Detect which cell encompasses the target text, then output its [X, Y] center coordinate. 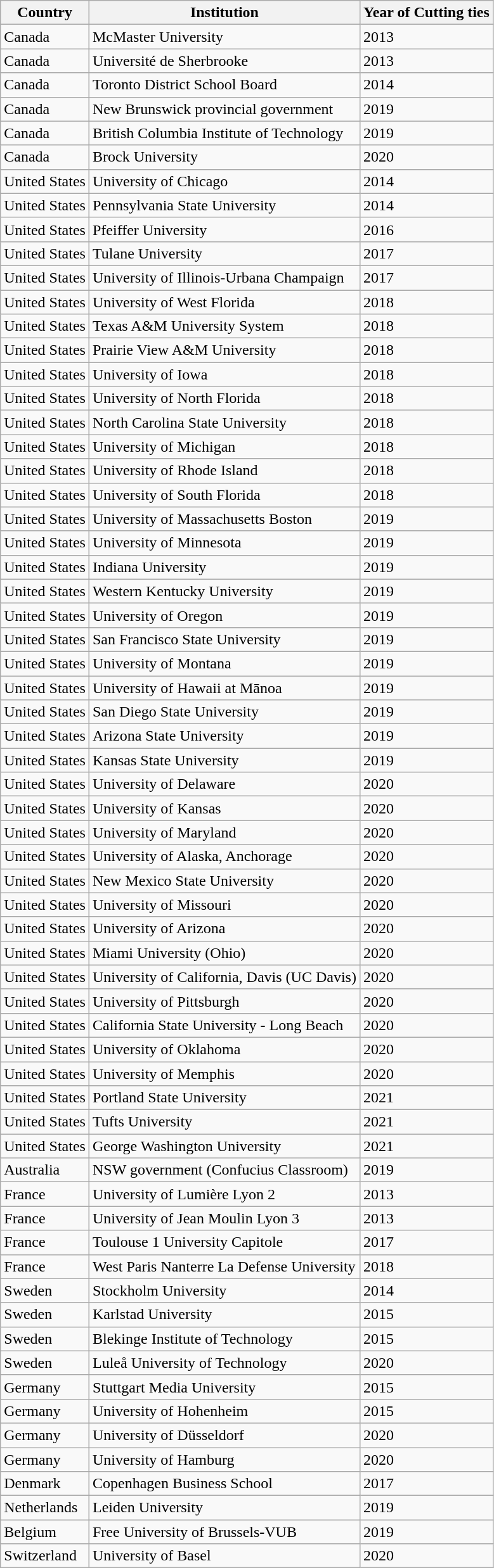
Stuttgart Media University [224, 1387]
University of Hawaii at Mānoa [224, 687]
University of Rhode Island [224, 471]
Texas A&M University System [224, 326]
California State University - Long Beach [224, 1025]
University of Memphis [224, 1074]
University of Massachusetts Boston [224, 519]
Prairie View A&M University [224, 350]
George Washington University [224, 1146]
University of Düsseldorf [224, 1435]
University of Hamburg [224, 1459]
Arizona State University [224, 736]
Free University of Brussels-VUB [224, 1532]
Toulouse 1 University Capitole [224, 1242]
Western Kentucky University [224, 591]
Tulane University [224, 253]
University of Lumière Lyon 2 [224, 1194]
Blekinge Institute of Technology [224, 1339]
North Carolina State University [224, 423]
Toronto District School Board [224, 85]
Pfeiffer University [224, 229]
University of South Florida [224, 495]
University of Missouri [224, 905]
McMaster University [224, 37]
University of Pittsburgh [224, 1001]
University of Illinois-Urbana Champaign [224, 277]
University of Oklahoma [224, 1049]
Leiden University [224, 1508]
University of West Florida [224, 302]
2016 [426, 229]
Country [45, 13]
Australia [45, 1170]
New Brunswick provincial government [224, 109]
University of Minnesota [224, 543]
Tufts University [224, 1122]
University of Delaware [224, 784]
University of California, Davis (UC Davis) [224, 977]
Miami University (Ohio) [224, 953]
San Diego State University [224, 712]
Switzerland [45, 1556]
Belgium [45, 1532]
British Columbia Institute of Technology [224, 133]
Netherlands [45, 1508]
University of Chicago [224, 181]
Karlstad University [224, 1315]
Brock University [224, 157]
University of Arizona [224, 929]
University of North Florida [224, 398]
Pennsylvania State University [224, 205]
San Francisco State University [224, 639]
Institution [224, 13]
West Paris Nanterre La Defense University [224, 1266]
University of Montana [224, 663]
University of Iowa [224, 374]
University of Jean Moulin Lyon 3 [224, 1218]
Kansas State University [224, 760]
Stockholm University [224, 1291]
Portland State University [224, 1098]
Indiana University [224, 567]
University of Maryland [224, 832]
Year of Cutting ties [426, 13]
University of Alaska, Anchorage [224, 857]
University of Hohenheim [224, 1411]
NSW government (Confucius Classroom) [224, 1170]
Copenhagen Business School [224, 1484]
Luleå University of Technology [224, 1363]
Denmark [45, 1484]
University of Basel [224, 1556]
Université de Sherbrooke [224, 61]
University of Michigan [224, 447]
New Mexico State University [224, 881]
University of Oregon [224, 615]
University of Kansas [224, 808]
